Scan for the cell matching the given text and deliver its [X, Y] coordinate at center. 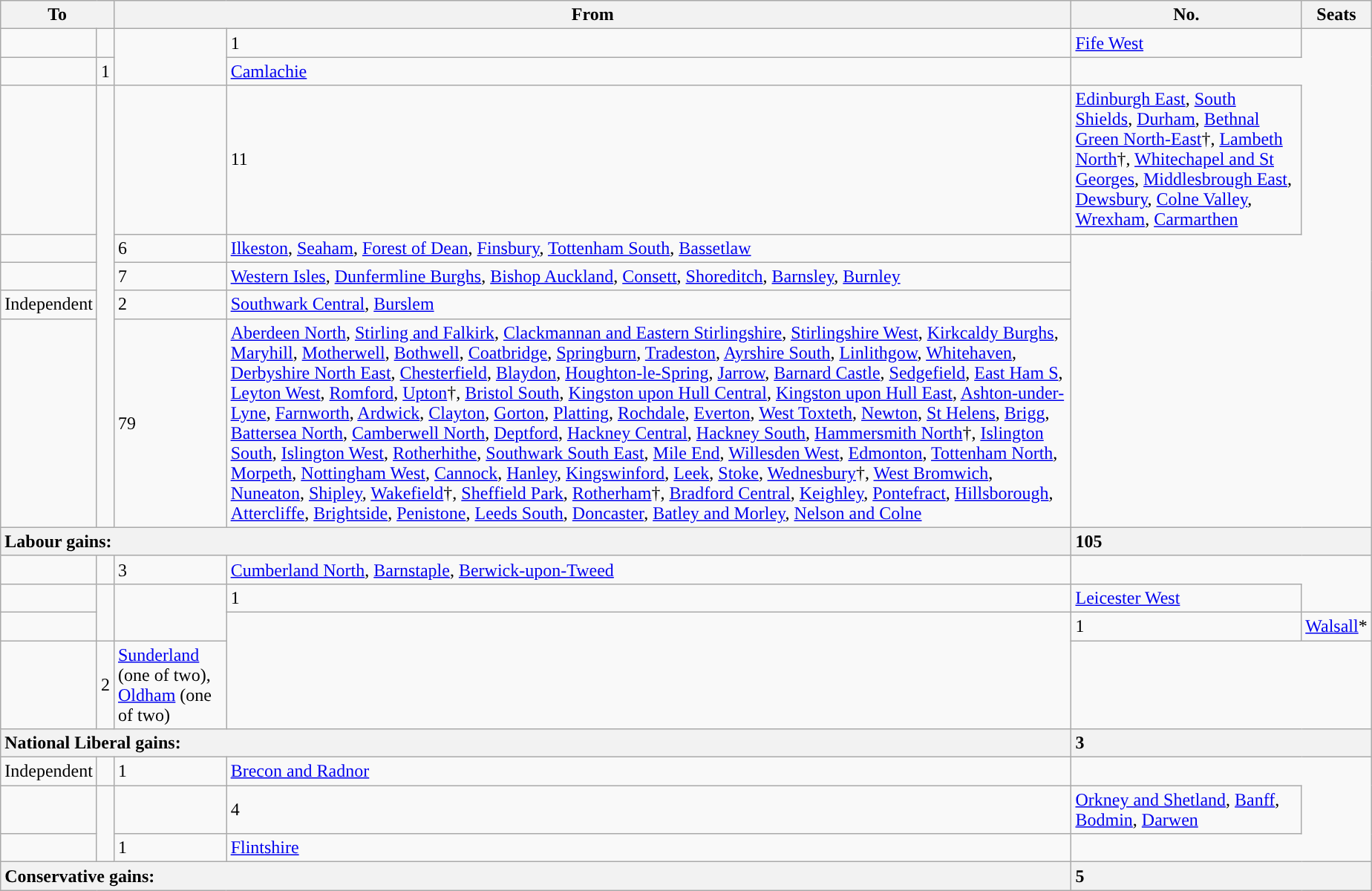
To [58, 15]
Orkney and Shetland, Banff, Bodmin, Darwen [1186, 809]
6 [170, 248]
From [592, 15]
11 [649, 160]
No. [1186, 15]
Western Isles, Dunfermline Burghs, Bishop Auckland, Consett, Shoreditch, Barnsley, Burnley [649, 276]
5 [1221, 876]
Labour gains: [536, 541]
Flintshire [649, 848]
79 [170, 423]
7 [170, 276]
Fife West [1186, 43]
Brecon and Radnor [649, 771]
Seats [1336, 15]
National Liberal gains: [536, 743]
Ilkeston, Seaham, Forest of Dean, Finsbury, Tottenham South, Bassetlaw [649, 248]
Southwark Central, Burslem [649, 304]
105 [1221, 541]
Conservative gains: [536, 876]
4 [649, 809]
Cumberland North, Barnstaple, Berwick-upon-Tweed [649, 569]
Sunderland (one of two), Oldham (one of two) [170, 685]
Camlachie [649, 71]
Walsall* [1336, 626]
Leicester West [1186, 598]
